Output the (X, Y) coordinate of the center of the cell containing the given text.  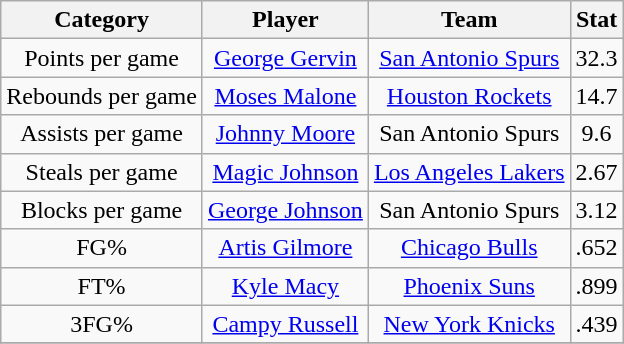
Points per game (102, 58)
Johnny Moore (285, 134)
George Gervin (285, 58)
Category (102, 20)
Chicago Bulls (469, 248)
Phoenix Suns (469, 286)
.439 (596, 324)
George Johnson (285, 210)
Steals per game (102, 172)
14.7 (596, 96)
Campy Russell (285, 324)
New York Knicks (469, 324)
Player (285, 20)
3FG% (102, 324)
32.3 (596, 58)
9.6 (596, 134)
Blocks per game (102, 210)
Artis Gilmore (285, 248)
Stat (596, 20)
.652 (596, 248)
Kyle Macy (285, 286)
Moses Malone (285, 96)
Team (469, 20)
Los Angeles Lakers (469, 172)
Houston Rockets (469, 96)
3.12 (596, 210)
Assists per game (102, 134)
Rebounds per game (102, 96)
FG% (102, 248)
FT% (102, 286)
.899 (596, 286)
Magic Johnson (285, 172)
2.67 (596, 172)
